Extract the (X, Y) coordinate from the center of the cell holding the provided text.  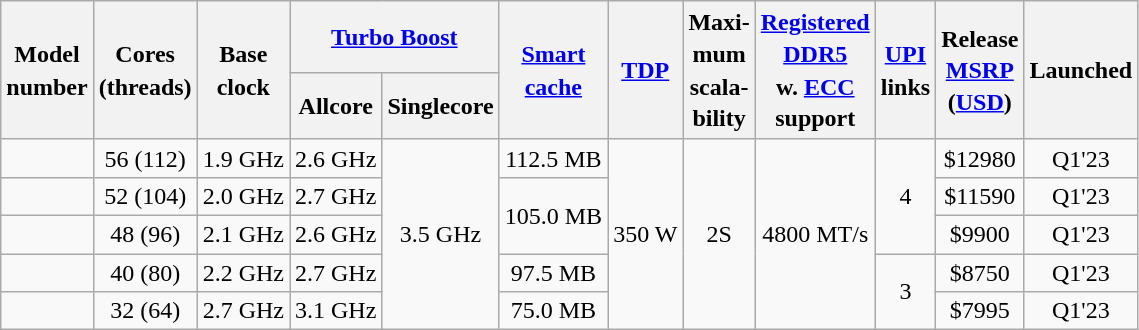
$8750 (980, 273)
3 (905, 292)
Singlecore (440, 106)
Turbo Boost (395, 37)
Smartcache (553, 70)
4 (905, 196)
Allcore (336, 106)
2.1 GHz (243, 235)
3.5 GHz (440, 234)
4800 MT/s (815, 234)
Baseclock (243, 70)
112.5 MB (553, 158)
350 W (646, 234)
1.9 GHz (243, 158)
2.0 GHz (243, 196)
56 (112) (145, 158)
75.0 MB (553, 311)
ReleaseMSRP(USD) (980, 70)
2.2 GHz (243, 273)
RegisteredDDR5w. ECCsupport (815, 70)
$12980 (980, 158)
TDP (646, 70)
$9900 (980, 235)
40 (80) (145, 273)
3.1 GHz (336, 311)
Cores(threads) (145, 70)
48 (96) (145, 235)
105.0 MB (553, 215)
$7995 (980, 311)
Maxi-mumscala-bility (719, 70)
97.5 MB (553, 273)
$11590 (980, 196)
Launched (1081, 70)
32 (64) (145, 311)
2S (719, 234)
UPIlinks (905, 70)
52 (104) (145, 196)
Modelnumber (47, 70)
